Locate the cell with the specified text and output its [X, Y] center coordinate. 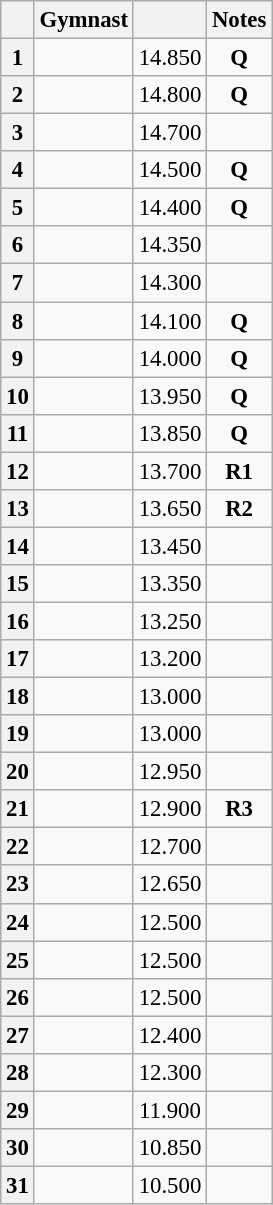
4 [18, 170]
14.000 [170, 358]
14.300 [170, 283]
13.250 [170, 621]
Gymnast [84, 20]
14.350 [170, 245]
14.800 [170, 95]
16 [18, 621]
28 [18, 1073]
17 [18, 659]
12.300 [170, 1073]
2 [18, 95]
6 [18, 245]
10.850 [170, 1148]
20 [18, 772]
14 [18, 546]
12.900 [170, 809]
15 [18, 584]
7 [18, 283]
13.200 [170, 659]
25 [18, 960]
14.100 [170, 321]
12.950 [170, 772]
14.850 [170, 58]
18 [18, 697]
30 [18, 1148]
13.850 [170, 433]
12.700 [170, 847]
R2 [240, 509]
3 [18, 133]
24 [18, 922]
31 [18, 1185]
11.900 [170, 1110]
23 [18, 885]
12.650 [170, 885]
14.400 [170, 208]
21 [18, 809]
14.500 [170, 170]
13 [18, 509]
13.650 [170, 509]
5 [18, 208]
12 [18, 471]
19 [18, 734]
12.400 [170, 1035]
13.350 [170, 584]
9 [18, 358]
27 [18, 1035]
R3 [240, 809]
10.500 [170, 1185]
8 [18, 321]
13.450 [170, 546]
10 [18, 396]
1 [18, 58]
Notes [240, 20]
22 [18, 847]
11 [18, 433]
13.950 [170, 396]
R1 [240, 471]
29 [18, 1110]
13.700 [170, 471]
26 [18, 997]
14.700 [170, 133]
